Determine the [x, y] coordinate at the center of the cell enclosing the given text.  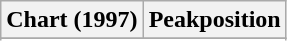
Chart (1997) [72, 20]
Peakposition [214, 20]
